For the text-containing cell, return its midpoint in [x, y] coordinate format. 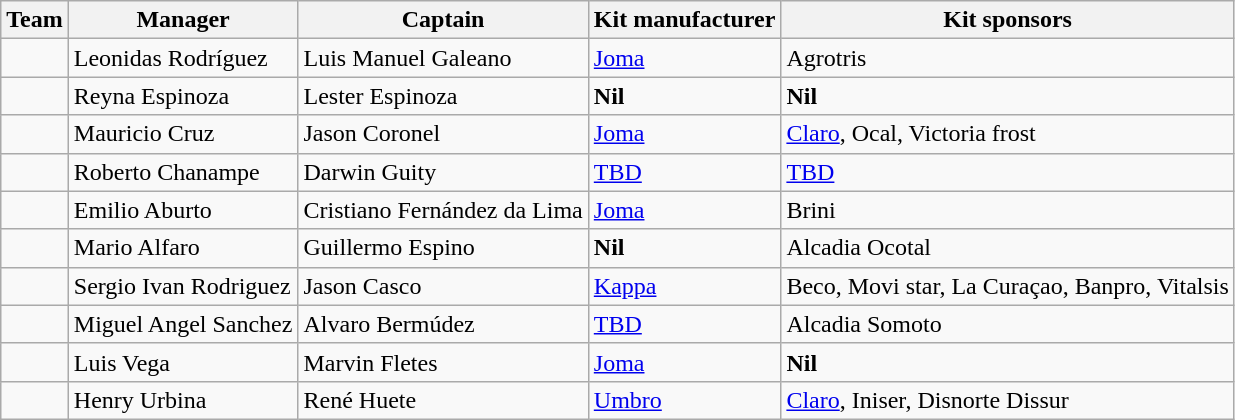
Claro, Iniser, Disnorte Dissur [1008, 400]
Captain [443, 20]
Alcadia Ocotal [1008, 248]
Reyna Espinoza [183, 96]
Umbro [684, 400]
René Huete [443, 400]
Agrotris [1008, 58]
Beco, Movi star, La Curaçao, Banpro, Vitalsis [1008, 286]
Kit manufacturer [684, 20]
Roberto Chanampe [183, 172]
Cristiano Fernández da Lima [443, 210]
Miguel Angel Sanchez [183, 324]
Manager [183, 20]
Mauricio Cruz [183, 134]
Claro, Ocal, Victoria frost [1008, 134]
Marvin Fletes [443, 362]
Team [35, 20]
Sergio Ivan Rodriguez [183, 286]
Alvaro Bermúdez [443, 324]
Darwin Guity [443, 172]
Jason Casco [443, 286]
Mario Alfaro [183, 248]
Kappa [684, 286]
Henry Urbina [183, 400]
Alcadia Somoto [1008, 324]
Luis Vega [183, 362]
Kit sponsors [1008, 20]
Brini [1008, 210]
Leonidas Rodríguez [183, 58]
Jason Coronel [443, 134]
Emilio Aburto [183, 210]
Luis Manuel Galeano [443, 58]
Guillermo Espino [443, 248]
Lester Espinoza [443, 96]
